Detect which cell encompasses the target text, then output its [X, Y] center coordinate. 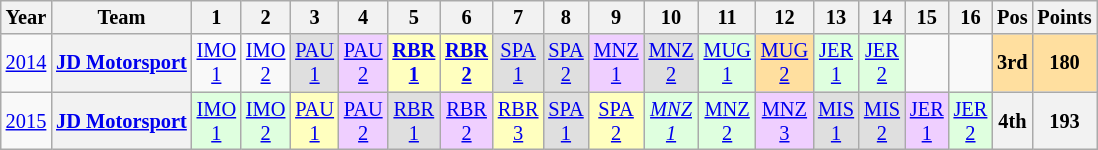
1 [216, 17]
MUG2 [784, 63]
13 [836, 17]
2 [266, 17]
10 [672, 17]
9 [616, 17]
11 [728, 17]
2014 [26, 63]
MUG1 [728, 63]
15 [927, 17]
8 [566, 17]
193 [1064, 121]
Points [1064, 17]
RBR3 [518, 121]
Pos [1012, 17]
3rd [1012, 63]
5 [414, 17]
180 [1064, 63]
2015 [26, 121]
7 [518, 17]
3 [314, 17]
MIS2 [882, 121]
4th [1012, 121]
16 [971, 17]
4 [364, 17]
12 [784, 17]
6 [466, 17]
14 [882, 17]
Year [26, 17]
MNZ3 [784, 121]
Team [121, 17]
MIS1 [836, 121]
